From the cell containing the given text, extract its center point as (x, y) coordinate. 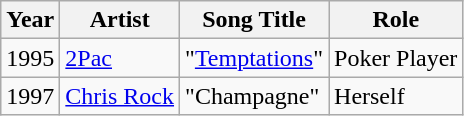
1997 (30, 96)
"Temptations" (254, 58)
1995 (30, 58)
Song Title (254, 20)
"Champagne" (254, 96)
Year (30, 20)
Poker Player (396, 58)
Chris Rock (120, 96)
2Pac (120, 58)
Artist (120, 20)
Herself (396, 96)
Role (396, 20)
